Provide the (X, Y) coordinate of the cell's center where the given text is located.  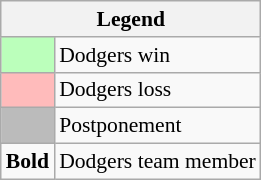
Dodgers loss (158, 90)
Dodgers team member (158, 162)
Bold (28, 162)
Postponement (158, 126)
Dodgers win (158, 55)
Legend (131, 19)
